Return the [X, Y] coordinate for the center point of the cell that contains the specified text.  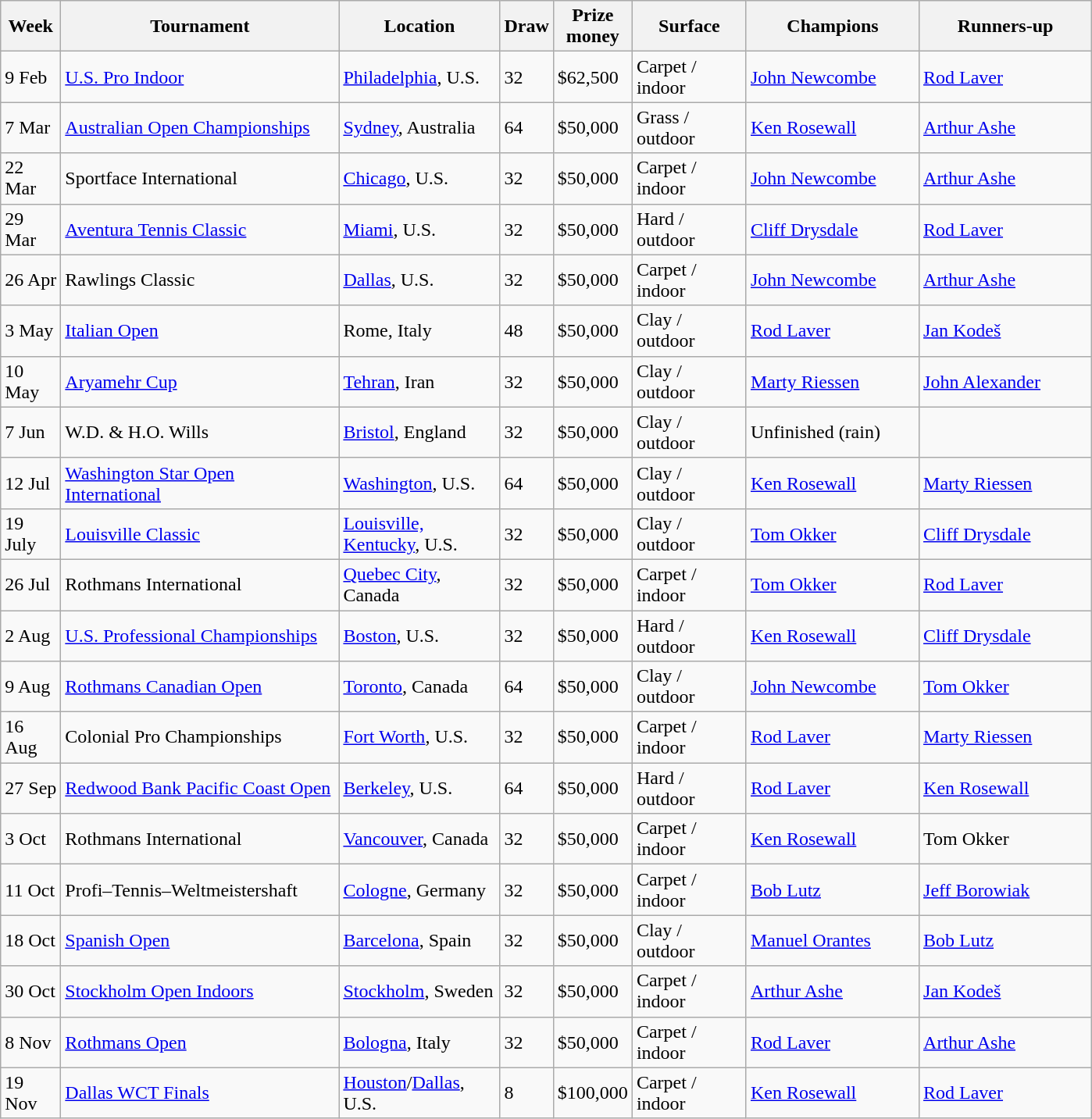
26 Apr [31, 280]
Chicago, U.S. [419, 178]
Rawlings Classic [200, 280]
Louisville Classic [200, 534]
Surface [689, 27]
12 Jul [31, 483]
Rome, Italy [419, 331]
18 Oct [31, 940]
Berkeley, U.S. [419, 789]
19 Nov [31, 1093]
27 Sep [31, 789]
$62,500 [592, 77]
Houston/Dallas, U.S. [419, 1093]
Aventura Tennis Classic [200, 230]
Miami, U.S. [419, 230]
Week [31, 27]
Unfinished (rain) [833, 433]
Aryamehr Cup [200, 381]
Dallas WCT Finals [200, 1093]
Philadelphia, U.S. [419, 77]
Rothmans Canadian Open [200, 687]
Profi–Tennis–Weltmeistershaft [200, 890]
22 Mar [31, 178]
Washington Star Open International [200, 483]
Champions [833, 27]
Tehran, Iran [419, 381]
19 July [31, 534]
Italian Open [200, 331]
Draw [526, 27]
Washington, U.S. [419, 483]
U.S. Professional Championships [200, 636]
Dallas, U.S. [419, 280]
Louisville, Kentucky, U.S. [419, 534]
Sportface International [200, 178]
Barcelona, Spain [419, 940]
John Alexander [1006, 381]
9 Feb [31, 77]
7 Mar [31, 128]
3 Oct [31, 839]
Quebec City, Canada [419, 584]
Location [419, 27]
Grass / outdoor [689, 128]
16 Aug [31, 737]
Colonial Pro Championships [200, 737]
Spanish Open [200, 940]
Vancouver, Canada [419, 839]
Stockholm Open Indoors [200, 992]
3 May [31, 331]
7 Jun [31, 433]
30 Oct [31, 992]
26 Jul [31, 584]
Runners-up [1006, 27]
Jeff Borowiak [1006, 890]
8 [526, 1093]
Manuel Orantes [833, 940]
Redwood Bank Pacific Coast Open [200, 789]
Sydney, Australia [419, 128]
$100,000 [592, 1093]
W.D. & H.O. Wills [200, 433]
Fort Worth, U.S. [419, 737]
Tournament [200, 27]
Bristol, England [419, 433]
10 May [31, 381]
Australian Open Championships [200, 128]
Stockholm, Sweden [419, 992]
29 Mar [31, 230]
Boston, U.S. [419, 636]
U.S. Pro Indoor [200, 77]
48 [526, 331]
8 Nov [31, 1042]
Bologna, Italy [419, 1042]
Cologne, Germany [419, 890]
9 Aug [31, 687]
Prize money [592, 27]
2 Aug [31, 636]
Toronto, Canada [419, 687]
11 Oct [31, 890]
Rothmans Open [200, 1042]
